Provide the (x, y) coordinate of the cell's center where the given text is located.  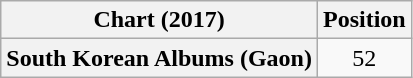
Chart (2017) (160, 20)
52 (364, 58)
Position (364, 20)
South Korean Albums (Gaon) (160, 58)
